Pinpoint the cell where the given text exists, returning its [x, y] midpoint coordinate. 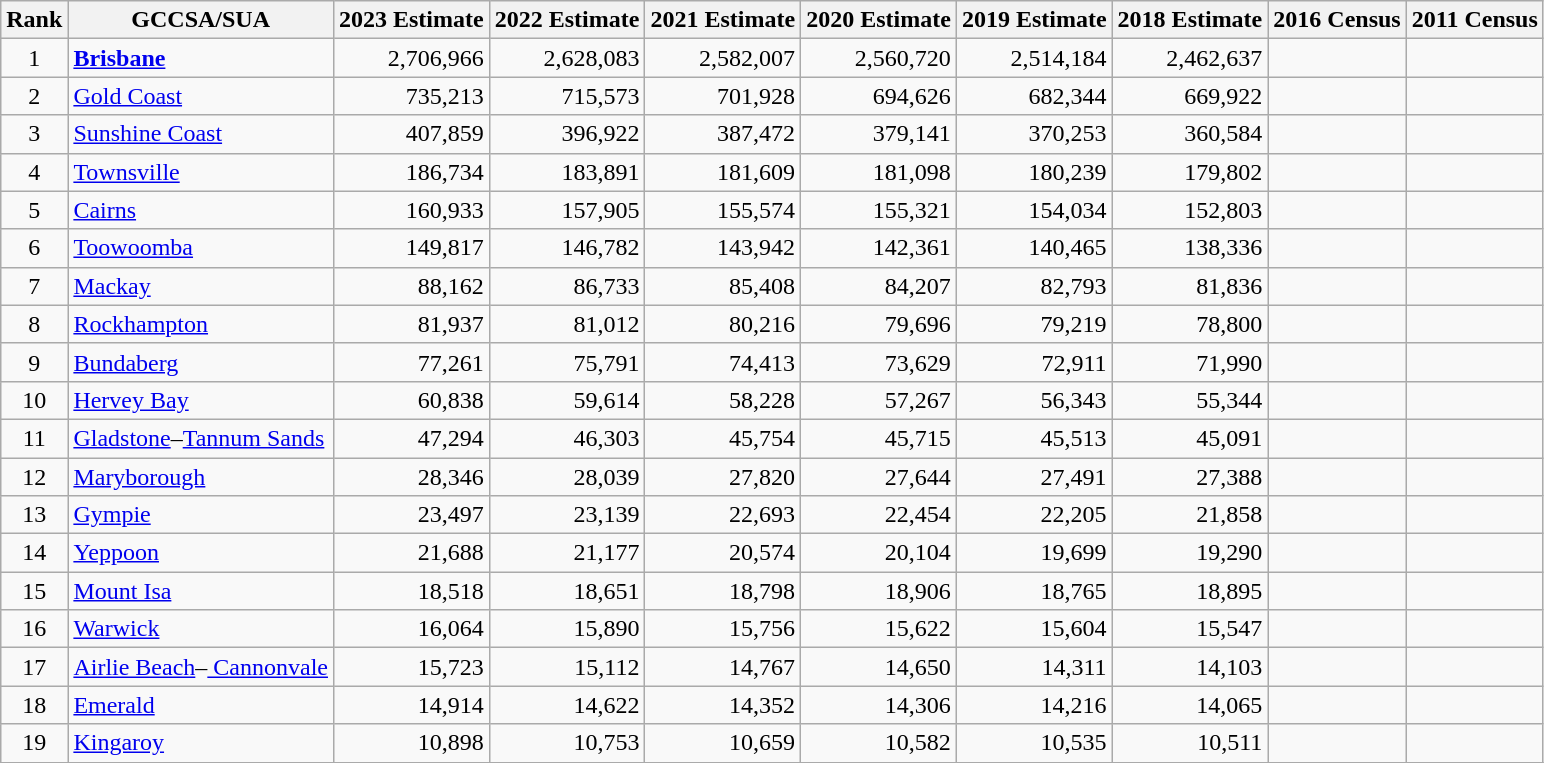
181,609 [723, 172]
18,518 [411, 591]
22,693 [723, 515]
20,574 [723, 553]
5 [34, 210]
16,064 [411, 629]
Mount Isa [201, 591]
58,228 [723, 400]
75,791 [567, 362]
27,644 [879, 477]
27,388 [1190, 477]
2,628,083 [567, 58]
15,604 [1034, 629]
157,905 [567, 210]
2019 Estimate [1034, 20]
22,205 [1034, 515]
181,098 [879, 172]
18,798 [723, 591]
10,535 [1034, 743]
19 [34, 743]
9 [34, 362]
16 [34, 629]
81,012 [567, 324]
15,890 [567, 629]
28,039 [567, 477]
45,091 [1190, 438]
10,753 [567, 743]
142,361 [879, 248]
23,139 [567, 515]
Maryborough [201, 477]
88,162 [411, 286]
155,321 [879, 210]
186,734 [411, 172]
77,261 [411, 362]
57,267 [879, 400]
2,706,966 [411, 58]
10,659 [723, 743]
2020 Estimate [879, 20]
Rank [34, 20]
46,303 [567, 438]
19,290 [1190, 553]
Sunshine Coast [201, 134]
396,922 [567, 134]
82,793 [1034, 286]
18,765 [1034, 591]
Hervey Bay [201, 400]
701,928 [723, 96]
14,767 [723, 667]
14,216 [1034, 705]
20,104 [879, 553]
14,311 [1034, 667]
18,895 [1190, 591]
Toowoomba [201, 248]
Mackay [201, 286]
Gladstone–Tannum Sands [201, 438]
Brisbane [201, 58]
2016 Census [1337, 20]
15,756 [723, 629]
21,688 [411, 553]
180,239 [1034, 172]
14,622 [567, 705]
152,803 [1190, 210]
81,836 [1190, 286]
55,344 [1190, 400]
21,177 [567, 553]
14,306 [879, 705]
86,733 [567, 286]
8 [34, 324]
23,497 [411, 515]
71,990 [1190, 362]
81,937 [411, 324]
15 [34, 591]
2 [34, 96]
179,802 [1190, 172]
10,582 [879, 743]
Townsville [201, 172]
154,034 [1034, 210]
143,942 [723, 248]
2022 Estimate [567, 20]
18 [34, 705]
72,911 [1034, 362]
14,103 [1190, 667]
45,513 [1034, 438]
149,817 [411, 248]
360,584 [1190, 134]
2,582,007 [723, 58]
22,454 [879, 515]
14 [34, 553]
2,560,720 [879, 58]
17 [34, 667]
183,891 [567, 172]
2023 Estimate [411, 20]
10 [34, 400]
Kingaroy [201, 743]
11 [34, 438]
Bundaberg [201, 362]
694,626 [879, 96]
21,858 [1190, 515]
Airlie Beach– Cannonvale [201, 667]
407,859 [411, 134]
18,906 [879, 591]
13 [34, 515]
15,112 [567, 667]
1 [34, 58]
379,141 [879, 134]
80,216 [723, 324]
370,253 [1034, 134]
14,650 [879, 667]
15,723 [411, 667]
2011 Census [1474, 20]
59,614 [567, 400]
Emerald [201, 705]
47,294 [411, 438]
27,820 [723, 477]
19,699 [1034, 553]
146,782 [567, 248]
4 [34, 172]
2,462,637 [1190, 58]
Gympie [201, 515]
45,754 [723, 438]
735,213 [411, 96]
14,352 [723, 705]
27,491 [1034, 477]
6 [34, 248]
73,629 [879, 362]
Cairns [201, 210]
84,207 [879, 286]
155,574 [723, 210]
138,336 [1190, 248]
10,511 [1190, 743]
3 [34, 134]
669,922 [1190, 96]
79,696 [879, 324]
Gold Coast [201, 96]
74,413 [723, 362]
28,346 [411, 477]
7 [34, 286]
2,514,184 [1034, 58]
14,065 [1190, 705]
15,622 [879, 629]
715,573 [567, 96]
682,344 [1034, 96]
56,343 [1034, 400]
Yeppoon [201, 553]
10,898 [411, 743]
2021 Estimate [723, 20]
160,933 [411, 210]
2018 Estimate [1190, 20]
140,465 [1034, 248]
79,219 [1034, 324]
18,651 [567, 591]
GCCSA/SUA [201, 20]
12 [34, 477]
78,800 [1190, 324]
387,472 [723, 134]
14,914 [411, 705]
15,547 [1190, 629]
Warwick [201, 629]
Rockhampton [201, 324]
60,838 [411, 400]
45,715 [879, 438]
85,408 [723, 286]
